Return the (X, Y) coordinate for the center point of the cell that contains the specified text.  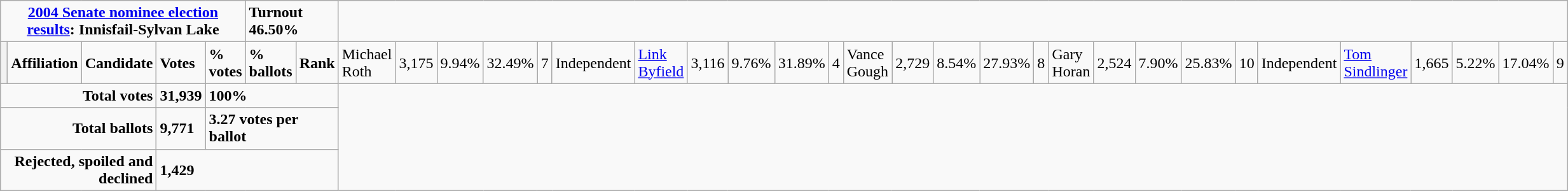
9.94% (460, 62)
31,939 (181, 95)
% votes (225, 62)
9,771 (181, 129)
10 (1246, 62)
8 (1042, 62)
Tom Sindlinger (1376, 62)
17.04% (1526, 62)
27.93% (1007, 62)
1,665 (1432, 62)
32.49% (510, 62)
31.89% (801, 62)
5.22% (1475, 62)
8.54% (956, 62)
Turnout 46.50% (292, 22)
9.76% (752, 62)
% ballots (271, 62)
9 (1560, 62)
Total ballots (79, 129)
Vance Gough (867, 62)
Candidate (119, 62)
Link Byfield (661, 62)
7.90% (1159, 62)
Gary Horan (1071, 62)
Total votes (79, 95)
Votes (181, 62)
Rank (317, 62)
4 (836, 62)
Rejected, spoiled and declined (79, 169)
1,429 (247, 169)
7 (544, 62)
2,729 (913, 62)
100% (272, 95)
2004 Senate nominee election results: Innisfail-Sylvan Lake (123, 22)
Affiliation (45, 62)
25.83% (1208, 62)
3,175 (416, 62)
Michael Roth (367, 62)
2,524 (1114, 62)
3,116 (708, 62)
3.27 votes per ballot (272, 129)
